For the text-containing cell, return its midpoint in (x, y) coordinate format. 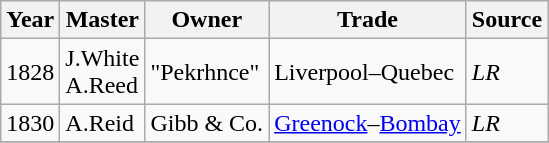
"Pekrhnce" (207, 72)
Trade (368, 20)
Master (102, 20)
1828 (30, 72)
Greenock–Bombay (368, 123)
Owner (207, 20)
Source (506, 20)
J.WhiteA.Reed (102, 72)
Gibb & Co. (207, 123)
A.Reid (102, 123)
Liverpool–Quebec (368, 72)
1830 (30, 123)
Year (30, 20)
